Capture the cell that displays the provided text and extract its [X, Y] central coordinate. 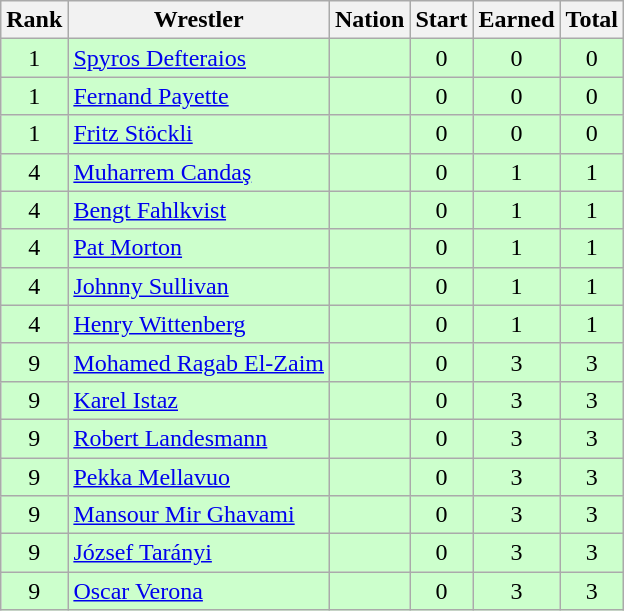
Johnny Sullivan [199, 286]
Bengt Fahlkvist [199, 210]
Pekka Mellavuo [199, 477]
Karel Istaz [199, 400]
Robert Landesmann [199, 438]
Mohamed Ragab El-Zaim [199, 362]
Pat Morton [199, 248]
Henry Wittenberg [199, 324]
Spyros Defteraios [199, 58]
Start [442, 20]
Fernand Payette [199, 96]
Earned [516, 20]
József Tarányi [199, 553]
Fritz Stöckli [199, 134]
Wrestler [199, 20]
Muharrem Candaş [199, 172]
Mansour Mir Ghavami [199, 515]
Oscar Verona [199, 591]
Nation [370, 20]
Total [592, 20]
Rank [34, 20]
